Return (X, Y) of the center of cell containing provided text 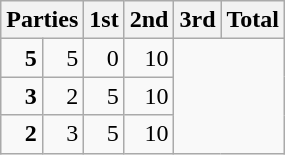
0 (104, 58)
1st (104, 20)
Parties (42, 20)
3rd (198, 20)
Total (253, 20)
2nd (149, 20)
